Pinpoint the cell where the given text exists, returning its [X, Y] midpoint coordinate. 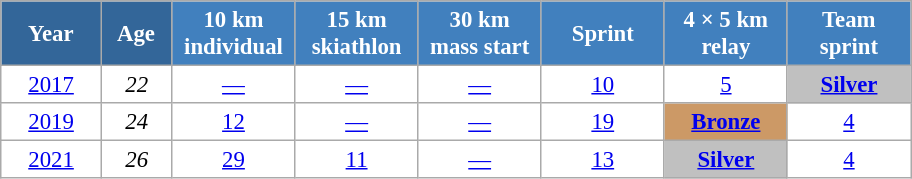
Sprint [602, 34]
22 [136, 85]
26 [136, 160]
2021 [52, 160]
12 [234, 122]
Bronze [726, 122]
15 km skiathlon [356, 34]
24 [136, 122]
Age [136, 34]
11 [356, 160]
30 km mass start [480, 34]
Year [52, 34]
29 [234, 160]
2017 [52, 85]
13 [602, 160]
Team sprint [848, 34]
10 km individual [234, 34]
5 [726, 85]
2019 [52, 122]
10 [602, 85]
19 [602, 122]
4 × 5 km relay [726, 34]
